Pinpoint the cell where the given text exists, returning its [x, y] midpoint coordinate. 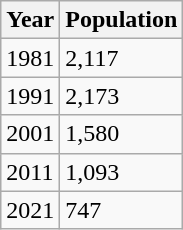
2021 [30, 210]
2001 [30, 134]
747 [122, 210]
2,117 [122, 58]
1991 [30, 96]
1,093 [122, 172]
1981 [30, 58]
2011 [30, 172]
Year [30, 20]
1,580 [122, 134]
2,173 [122, 96]
Population [122, 20]
